Extract the (X, Y) coordinate from the center of the cell holding the provided text.  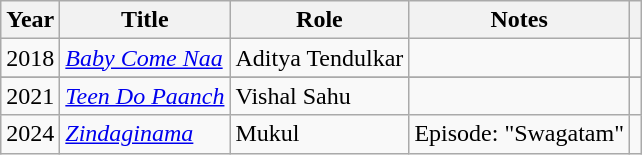
Aditya Tendulkar (320, 58)
Mukul (320, 134)
2018 (30, 58)
Zindaginama (145, 134)
Title (145, 20)
Vishal Sahu (320, 96)
Role (320, 20)
2021 (30, 96)
Teen Do Paanch (145, 96)
2024 (30, 134)
Baby Come Naa (145, 58)
Episode: "Swagatam" (520, 134)
Year (30, 20)
Notes (520, 20)
